From the cell containing the given text, extract its center point as [x, y] coordinate. 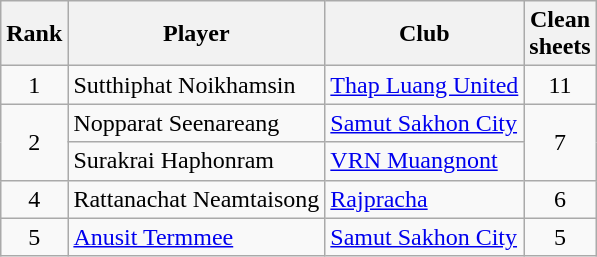
11 [560, 85]
Surakrai Haphonram [196, 161]
Anusit Termmee [196, 237]
6 [560, 199]
Rattanachat Neamtaisong [196, 199]
Player [196, 34]
Thap Luang United [424, 85]
Cleansheets [560, 34]
4 [34, 199]
VRN Muangnont [424, 161]
Nopparat Seenareang [196, 123]
Rank [34, 34]
Sutthiphat Noikhamsin [196, 85]
Club [424, 34]
7 [560, 142]
Rajpracha [424, 199]
2 [34, 142]
1 [34, 85]
